Identify which cell holds the provided text, then report its [X, Y] central coordinate. 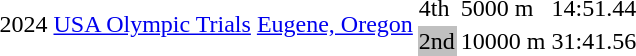
2nd [436, 41]
10000 m [503, 41]
